Return the (X, Y) coordinate for the center point of the cell that contains the specified text.  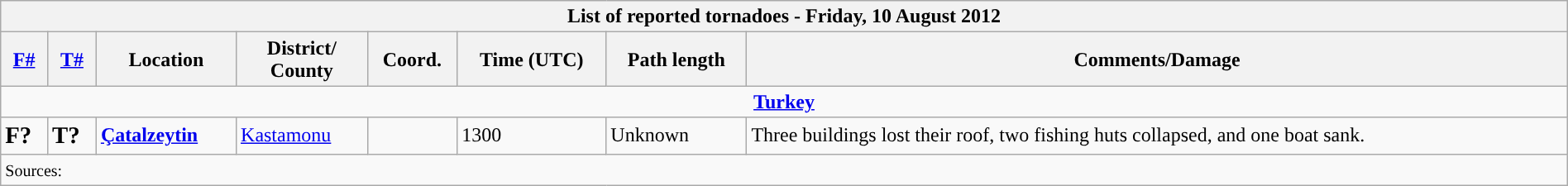
Turkey (784, 102)
Three buildings lost their roof, two fishing huts collapsed, and one boat sank. (1157, 136)
T? (71, 136)
F? (25, 136)
T# (71, 60)
1300 (532, 136)
District/County (303, 60)
List of reported tornadoes - Friday, 10 August 2012 (784, 17)
Unknown (676, 136)
Kastamonu (303, 136)
Coord. (412, 60)
Location (165, 60)
Path length (676, 60)
F# (25, 60)
Time (UTC) (532, 60)
Comments/Damage (1157, 60)
Çatalzeytin (165, 136)
Sources: (784, 169)
